Capture the cell that displays the provided text and extract its [X, Y] central coordinate. 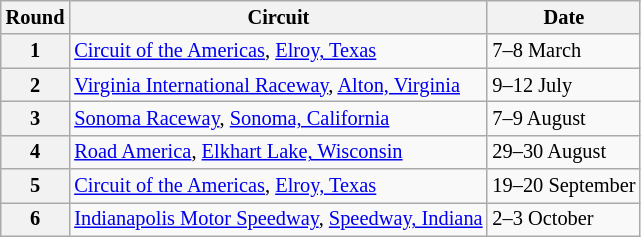
2 [36, 85]
2–3 October [564, 219]
5 [36, 186]
Virginia International Raceway, Alton, Virginia [278, 85]
4 [36, 152]
Road America, Elkhart Lake, Wisconsin [278, 152]
Round [36, 17]
7–9 August [564, 118]
Sonoma Raceway, Sonoma, California [278, 118]
Circuit [278, 17]
19–20 September [564, 186]
Date [564, 17]
7–8 March [564, 51]
3 [36, 118]
29–30 August [564, 152]
9–12 July [564, 85]
6 [36, 219]
1 [36, 51]
Indianapolis Motor Speedway, Speedway, Indiana [278, 219]
